Find where the given text appears and provide that cell's center as [x, y] coordinate. 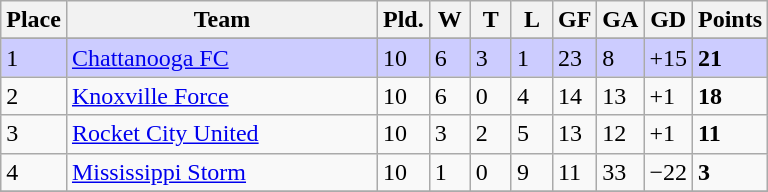
Mississippi Storm [222, 172]
12 [620, 134]
33 [620, 172]
23 [574, 58]
21 [730, 58]
14 [574, 96]
W [450, 20]
Knoxville Force [222, 96]
−22 [668, 172]
8 [620, 58]
9 [532, 172]
5 [532, 134]
Place [34, 20]
GD [668, 20]
Pld. [404, 20]
Chattanooga FC [222, 58]
+15 [668, 58]
Points [730, 20]
Rocket City United [222, 134]
GA [620, 20]
18 [730, 96]
GF [574, 20]
Team [222, 20]
L [532, 20]
T [490, 20]
